Return (X, Y) of the center of cell containing provided text 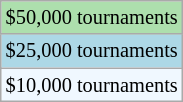
$25,000 tournaments (92, 51)
$10,000 tournaments (92, 85)
$50,000 tournaments (92, 17)
